Output the [X, Y] coordinate of the center of the cell containing the given text.  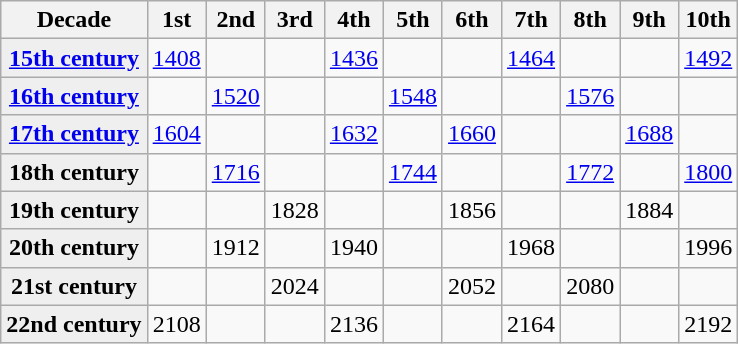
1688 [650, 134]
19th century [74, 210]
1632 [354, 134]
1912 [236, 248]
21st century [74, 286]
1576 [590, 96]
16th century [74, 96]
18th century [74, 172]
Decade [74, 20]
9th [650, 20]
1548 [412, 96]
15th century [74, 58]
7th [532, 20]
10th [708, 20]
1940 [354, 248]
2164 [532, 324]
2108 [176, 324]
2192 [708, 324]
1856 [472, 210]
1884 [650, 210]
4th [354, 20]
6th [472, 20]
20th century [74, 248]
1800 [708, 172]
1408 [176, 58]
5th [412, 20]
1828 [294, 210]
2052 [472, 286]
17th century [74, 134]
1716 [236, 172]
1996 [708, 248]
1464 [532, 58]
1436 [354, 58]
1604 [176, 134]
1968 [532, 248]
2080 [590, 286]
1520 [236, 96]
2136 [354, 324]
2024 [294, 286]
3rd [294, 20]
1660 [472, 134]
8th [590, 20]
1492 [708, 58]
1772 [590, 172]
2nd [236, 20]
1st [176, 20]
1744 [412, 172]
22nd century [74, 324]
